Search for the cell housing the specified text and yield its (x, y) center coordinate. 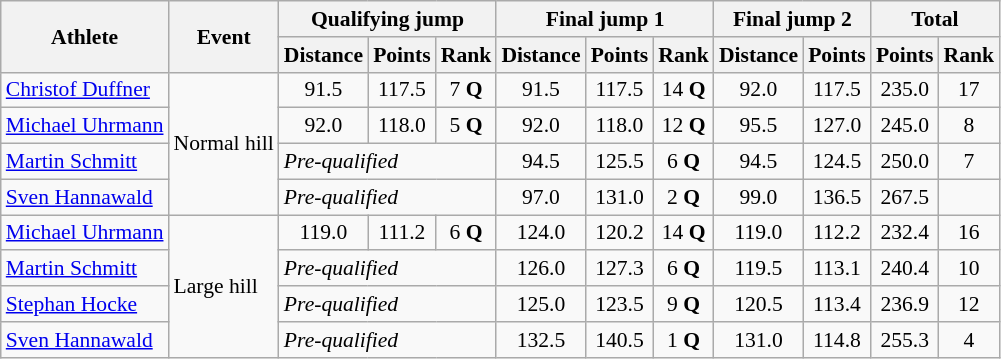
124.5 (837, 162)
99.0 (758, 197)
12 (970, 304)
17 (970, 90)
255.3 (905, 340)
113.4 (837, 304)
Stephan Hocke (85, 304)
245.0 (905, 126)
2 Q (684, 197)
236.9 (905, 304)
112.2 (837, 233)
235.0 (905, 90)
127.3 (620, 269)
Christof Duffner (85, 90)
10 (970, 269)
125.0 (540, 304)
124.0 (540, 233)
7 Q (466, 90)
250.0 (905, 162)
267.5 (905, 197)
4 (970, 340)
127.0 (837, 126)
Qualifying jump (388, 19)
232.4 (905, 233)
120.2 (620, 233)
9 Q (684, 304)
16 (970, 233)
Athlete (85, 36)
7 (970, 162)
114.8 (837, 340)
119.5 (758, 269)
126.0 (540, 269)
240.4 (905, 269)
Event (224, 36)
125.5 (620, 162)
Large hill (224, 286)
113.1 (837, 269)
1 Q (684, 340)
Total (935, 19)
12 Q (684, 126)
Final jump 1 (605, 19)
120.5 (758, 304)
Final jump 2 (792, 19)
140.5 (620, 340)
5 Q (466, 126)
123.5 (620, 304)
95.5 (758, 126)
132.5 (540, 340)
Normal hill (224, 143)
8 (970, 126)
111.2 (402, 233)
136.5 (837, 197)
97.0 (540, 197)
